Determine the [x, y] coordinate at the center of the cell enclosing the given text.  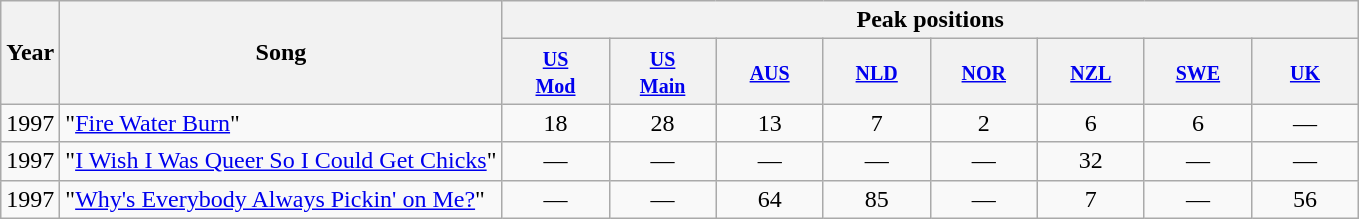
18 [556, 123]
Song [281, 52]
64 [770, 199]
SWE [1198, 72]
"I Wish I Was Queer So I Could Get Chicks" [281, 161]
"Fire Water Burn" [281, 123]
13 [770, 123]
2 [984, 123]
Peak positions [930, 20]
AUS [770, 72]
85 [876, 199]
Year [30, 52]
NZL [1090, 72]
UK [1304, 72]
32 [1090, 161]
56 [1304, 199]
28 [662, 123]
USMod [556, 72]
NOR [984, 72]
USMain [662, 72]
"Why's Everybody Always Pickin' on Me?" [281, 199]
NLD [876, 72]
